Determine the [x, y] coordinate at the center of the cell enclosing the given text.  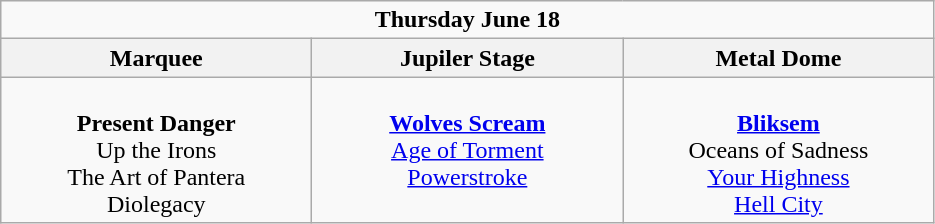
Thursday June 18 [468, 20]
Marquee [156, 58]
Present Danger Up the Irons The Art of Pantera Diolegacy [156, 150]
Wolves Scream Age of Torment Powerstroke [468, 150]
Metal Dome [778, 58]
Bliksem Oceans of Sadness Your Highness Hell City [778, 150]
Jupiler Stage [468, 58]
